Locate the cell with the specified text and output its (x, y) center coordinate. 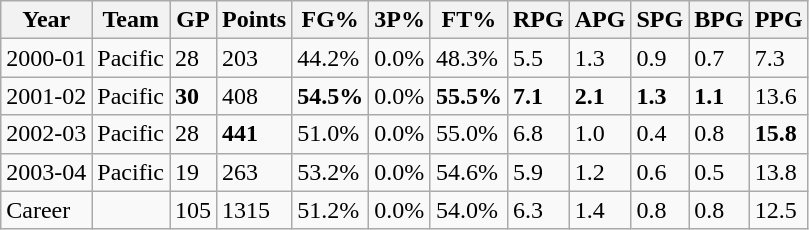
13.6 (778, 96)
5.9 (538, 172)
0.5 (719, 172)
54.0% (468, 210)
BPG (719, 20)
54.6% (468, 172)
53.2% (330, 172)
APG (600, 20)
54.5% (330, 96)
FG% (330, 20)
0.9 (660, 58)
FT% (468, 20)
Team (131, 20)
0.6 (660, 172)
Year (46, 20)
7.3 (778, 58)
48.3% (468, 58)
SPG (660, 20)
1.0 (600, 134)
19 (194, 172)
51.2% (330, 210)
Points (254, 20)
2003-04 (46, 172)
51.0% (330, 134)
2001-02 (46, 96)
441 (254, 134)
13.8 (778, 172)
2000-01 (46, 58)
105 (194, 210)
12.5 (778, 210)
44.2% (330, 58)
7.1 (538, 96)
0.7 (719, 58)
55.5% (468, 96)
2.1 (600, 96)
30 (194, 96)
1315 (254, 210)
0.4 (660, 134)
1.2 (600, 172)
2002-03 (46, 134)
5.5 (538, 58)
15.8 (778, 134)
GP (194, 20)
6.3 (538, 210)
1.4 (600, 210)
Career (46, 210)
1.1 (719, 96)
263 (254, 172)
PPG (778, 20)
6.8 (538, 134)
203 (254, 58)
55.0% (468, 134)
RPG (538, 20)
3P% (400, 20)
408 (254, 96)
